Return the (X, Y) coordinate for the center point of the cell that contains the specified text.  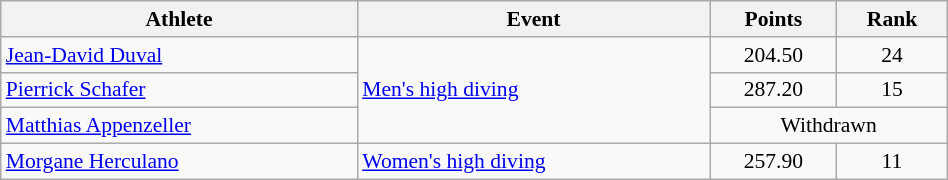
15 (892, 90)
Morgane Herculano (179, 162)
Rank (892, 19)
11 (892, 162)
Athlete (179, 19)
Matthias Appenzeller (179, 126)
Men's high diving (534, 90)
Pierrick Schafer (179, 90)
Women's high diving (534, 162)
287.20 (774, 90)
Event (534, 19)
Jean-David Duval (179, 55)
24 (892, 55)
257.90 (774, 162)
Withdrawn (828, 126)
204.50 (774, 55)
Points (774, 19)
